Detect which cell encompasses the target text, then output its [x, y] center coordinate. 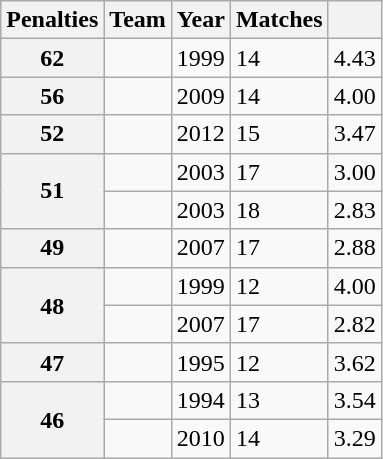
2.83 [354, 210]
Matches [279, 20]
49 [52, 248]
2.88 [354, 248]
48 [52, 305]
52 [52, 134]
1995 [200, 362]
13 [279, 400]
3.29 [354, 438]
3.54 [354, 400]
2012 [200, 134]
51 [52, 191]
Penalties [52, 20]
3.62 [354, 362]
4.43 [354, 58]
62 [52, 58]
47 [52, 362]
18 [279, 210]
46 [52, 419]
2010 [200, 438]
3.47 [354, 134]
3.00 [354, 172]
2009 [200, 96]
15 [279, 134]
Year [200, 20]
56 [52, 96]
Team [138, 20]
1994 [200, 400]
2.82 [354, 324]
